For the text-containing cell, return its midpoint in [X, Y] coordinate format. 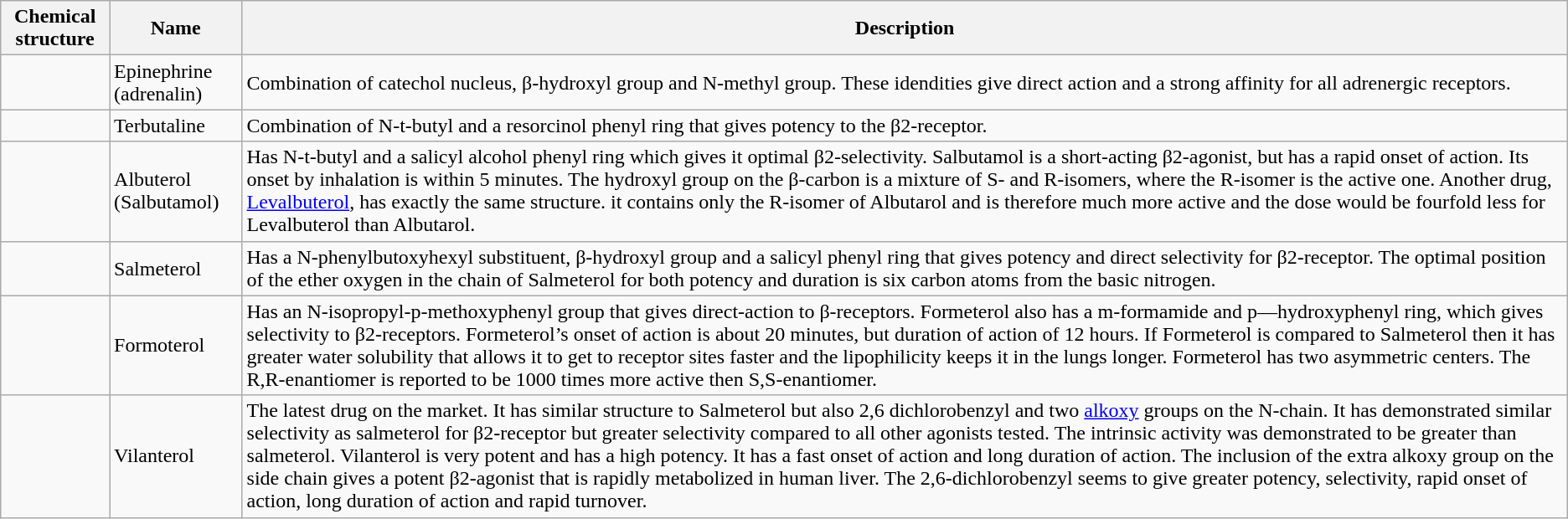
Combination of N-t-butyl and a resorcinol phenyl ring that gives potency to the β2-receptor. [905, 126]
Formoterol [176, 345]
Salmeterol [176, 268]
Description [905, 28]
Albuterol (Salbutamol) [176, 191]
Name [176, 28]
Epinephrine (adrenalin) [176, 82]
Terbutaline [176, 126]
Chemical structure [55, 28]
Vilanterol [176, 456]
